Provide the (x, y) coordinate of the cell's center where the given text is located.  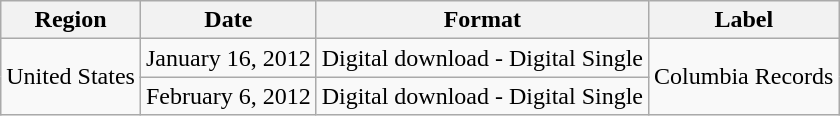
Date (228, 20)
January 16, 2012 (228, 58)
Columbia Records (744, 77)
Label (744, 20)
Region (71, 20)
February 6, 2012 (228, 96)
United States (71, 77)
Format (482, 20)
